For the text-containing cell, return its midpoint in [x, y] coordinate format. 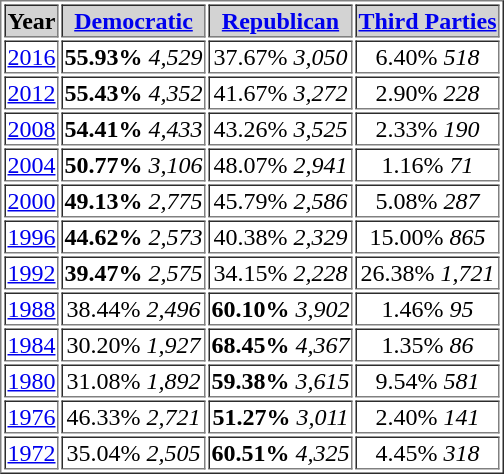
55.93% 4,529 [134, 56]
46.33% 2,721 [134, 416]
68.45% 4,367 [280, 344]
1988 [31, 308]
2004 [31, 164]
15.00% 865 [428, 236]
54.41% 4,433 [134, 128]
6.40% 518 [428, 56]
2008 [31, 128]
44.62% 2,573 [134, 236]
2000 [31, 200]
48.07% 2,941 [280, 164]
1992 [31, 272]
55.43% 4,352 [134, 92]
37.67% 3,050 [280, 56]
1.35% 86 [428, 344]
59.38% 3,615 [280, 380]
40.38% 2,329 [280, 236]
2.33% 190 [428, 128]
49.13% 2,775 [134, 200]
60.51% 4,325 [280, 452]
1984 [31, 344]
26.38% 1,721 [428, 272]
1.16% 71 [428, 164]
2012 [31, 92]
5.08% 287 [428, 200]
50.77% 3,106 [134, 164]
Republican [280, 20]
45.79% 2,586 [280, 200]
1.46% 95 [428, 308]
60.10% 3,902 [280, 308]
1976 [31, 416]
43.26% 3,525 [280, 128]
2.40% 141 [428, 416]
31.08% 1,892 [134, 380]
2016 [31, 56]
51.27% 3,011 [280, 416]
2.90% 228 [428, 92]
1996 [31, 236]
35.04% 2,505 [134, 452]
4.45% 318 [428, 452]
34.15% 2,228 [280, 272]
41.67% 3,272 [280, 92]
Year [31, 20]
38.44% 2,496 [134, 308]
39.47% 2,575 [134, 272]
1980 [31, 380]
1972 [31, 452]
9.54% 581 [428, 380]
Third Parties [428, 20]
Democratic [134, 20]
30.20% 1,927 [134, 344]
